Find where the given text appears and provide that cell's center as [X, Y] coordinate. 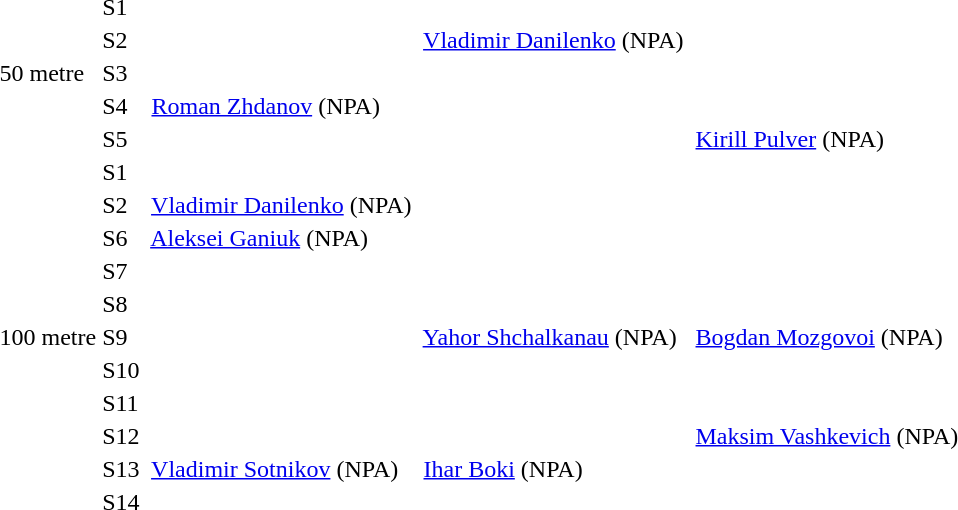
S3 [121, 73]
S1 [121, 172]
S4 [121, 106]
Ihar Boki (NPA) [550, 469]
Vladimir Sotnikov (NPA) [278, 469]
S9 [121, 337]
S7 [121, 271]
S6 [121, 238]
S10 [121, 370]
S13 [121, 469]
S8 [121, 304]
Yahor Shchalkanau (NPA) [550, 337]
S12 [121, 436]
S5 [121, 139]
S11 [121, 403]
Roman Zhdanov (NPA) [278, 106]
Aleksei Ganiuk (NPA) [278, 238]
